From the cell containing the given text, extract its center point as (X, Y) coordinate. 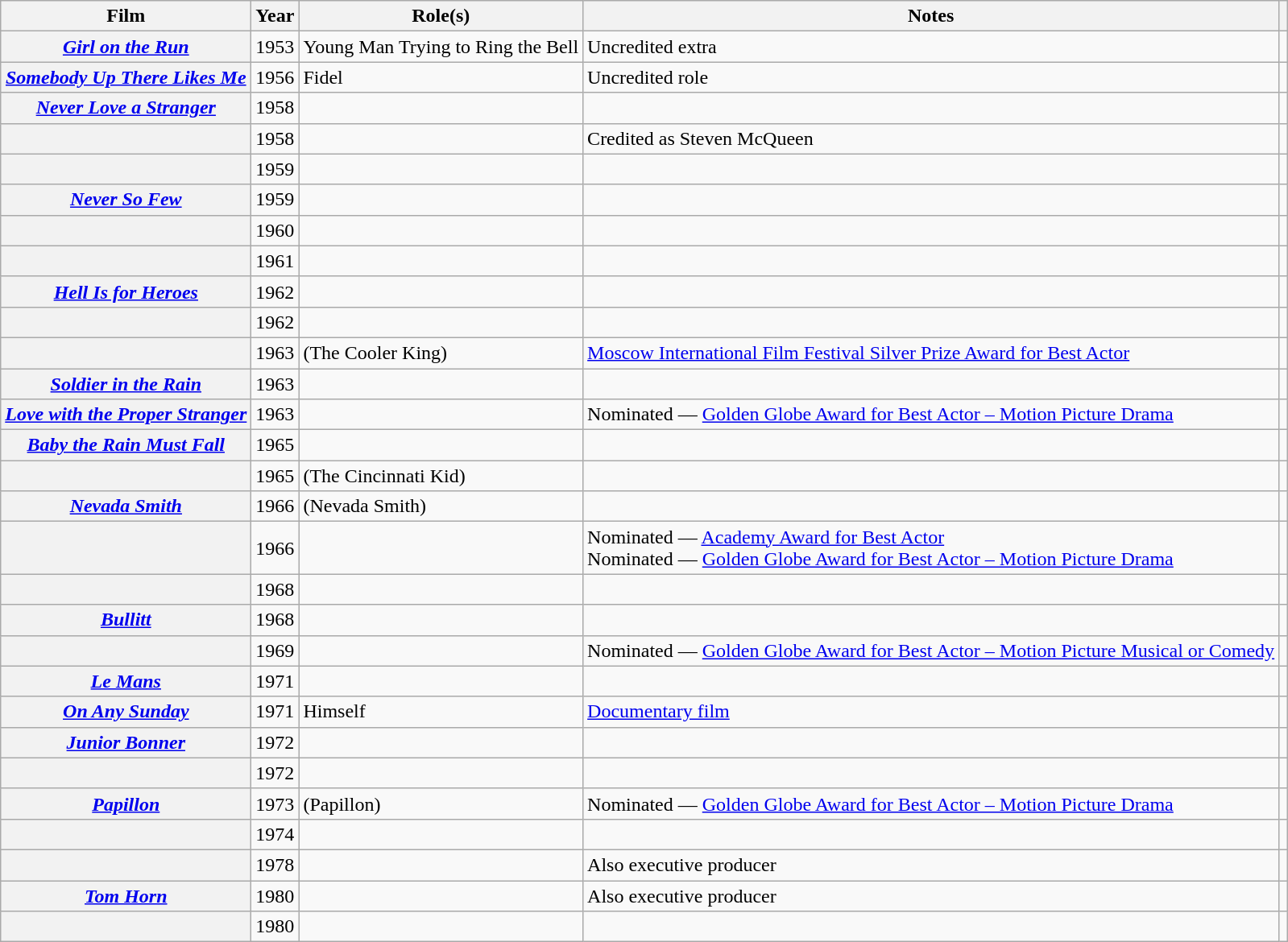
Role(s) (441, 16)
Papillon (126, 804)
Somebody Up There Likes Me (126, 77)
Girl on the Run (126, 47)
Moscow International Film Festival Silver Prize Award for Best Actor (931, 353)
1969 (275, 651)
Bullitt (126, 620)
(The Cooler King) (441, 353)
Fidel (441, 77)
1978 (275, 865)
1956 (275, 77)
Never Love a Stranger (126, 108)
1960 (275, 230)
Year (275, 16)
Uncredited role (931, 77)
Never So Few (126, 200)
Love with the Proper Stranger (126, 415)
(The Cincinnati Kid) (441, 476)
Notes (931, 16)
1973 (275, 804)
Nevada Smith (126, 506)
Documentary film (931, 712)
1961 (275, 261)
(Nevada Smith) (441, 506)
Uncredited extra (931, 47)
Nominated — Golden Globe Award for Best Actor – Motion Picture Musical or Comedy (931, 651)
On Any Sunday (126, 712)
1974 (275, 834)
Tom Horn (126, 896)
Nominated — Academy Award for Best ActorNominated — Golden Globe Award for Best Actor – Motion Picture Drama (931, 547)
Film (126, 16)
(Papillon) (441, 804)
Himself (441, 712)
Young Man Trying to Ring the Bell (441, 47)
Baby the Rain Must Fall (126, 445)
Le Mans (126, 681)
Credited as Steven McQueen (931, 138)
1953 (275, 47)
Junior Bonner (126, 742)
Hell Is for Heroes (126, 291)
Soldier in the Rain (126, 384)
